Scan for the cell matching the given text and deliver its [X, Y] coordinate at center. 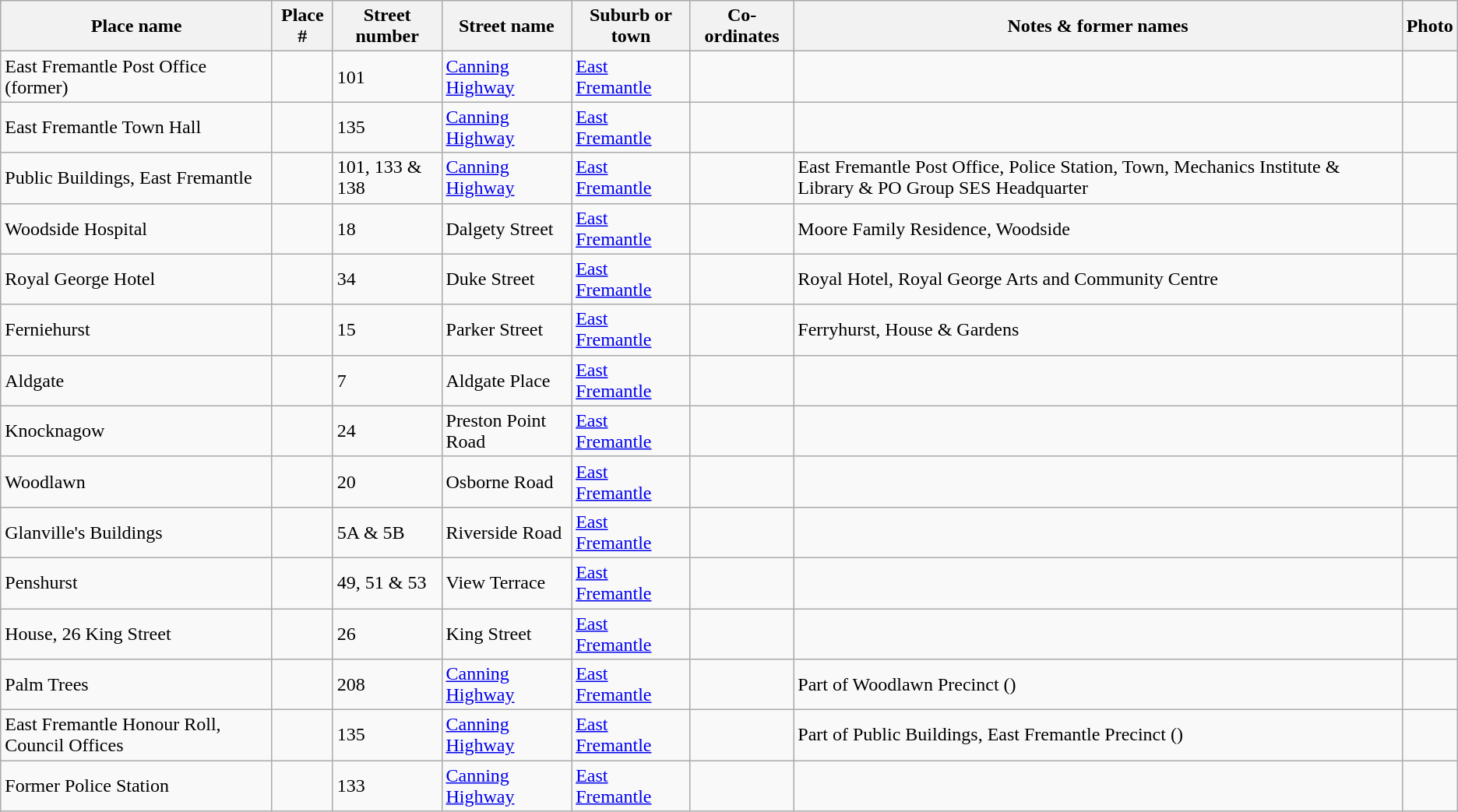
Palm Trees [137, 685]
101 [387, 76]
Notes & former names [1098, 26]
Street name [506, 26]
Glanville's Buildings [137, 533]
20 [387, 481]
15 [387, 330]
Parker Street [506, 330]
East Fremantle Town Hall [137, 128]
Woodside Hospital [137, 229]
Aldgate Place [506, 380]
Part of Public Buildings, East Fremantle Precinct () [1098, 735]
133 [387, 786]
Preston Point Road [506, 431]
Photo [1430, 26]
East Fremantle Post Office (former) [137, 76]
King Street [506, 634]
7 [387, 380]
26 [387, 634]
Public Buildings, East Fremantle [137, 178]
East Fremantle Honour Roll, Council Offices [137, 735]
Part of Woodlawn Precinct () [1098, 685]
Royal George Hotel [137, 279]
Royal Hotel, Royal George Arts and Community Centre [1098, 279]
Former Police Station [137, 786]
Riverside Road [506, 533]
Suburb or town [631, 26]
Street number [387, 26]
Woodlawn [137, 481]
Ferryhurst, House & Gardens [1098, 330]
Place # [302, 26]
Ferniehurst [137, 330]
House, 26 King Street [137, 634]
Moore Family Residence, Woodside [1098, 229]
Penshurst [137, 582]
49, 51 & 53 [387, 582]
Knocknagow [137, 431]
101, 133 & 138 [387, 178]
34 [387, 279]
18 [387, 229]
Osborne Road [506, 481]
Dalgety Street [506, 229]
24 [387, 431]
Aldgate [137, 380]
Co-ordinates [741, 26]
208 [387, 685]
View Terrace [506, 582]
Place name [137, 26]
East Fremantle Post Office, Police Station, Town, Mechanics Institute & Library & PO Group SES Headquarter [1098, 178]
5A & 5B [387, 533]
Duke Street [506, 279]
